Return the (X, Y) coordinate for the center point of the cell that contains the specified text.  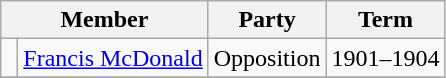
Opposition (267, 58)
Term (386, 20)
1901–1904 (386, 58)
Party (267, 20)
Francis McDonald (113, 58)
Member (104, 20)
